Scan for the cell matching the given text and deliver its [X, Y] coordinate at center. 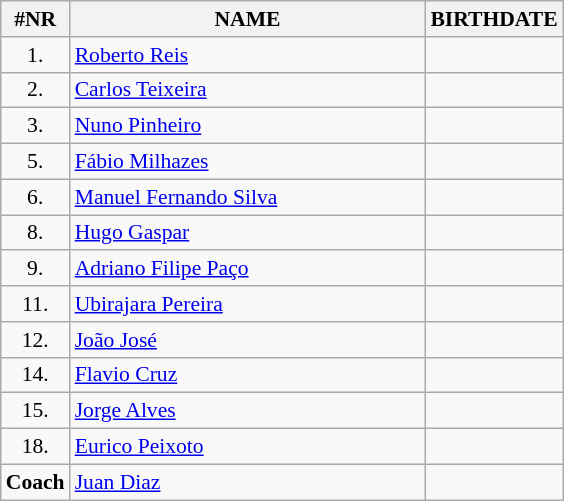
5. [36, 162]
3. [36, 126]
#NR [36, 19]
BIRTHDATE [494, 19]
1. [36, 55]
11. [36, 304]
14. [36, 375]
Roberto Reis [248, 55]
18. [36, 447]
Hugo Gaspar [248, 233]
Fábio Milhazes [248, 162]
Eurico Peixoto [248, 447]
8. [36, 233]
12. [36, 340]
Coach [36, 482]
Adriano Filipe Paço [248, 269]
Flavio Cruz [248, 375]
9. [36, 269]
15. [36, 411]
Jorge Alves [248, 411]
João José [248, 340]
2. [36, 90]
Manuel Fernando Silva [248, 197]
NAME [248, 19]
Carlos Teixeira [248, 90]
6. [36, 197]
Nuno Pinheiro [248, 126]
Ubirajara Pereira [248, 304]
Juan Diaz [248, 482]
